Pinpoint the cell where the given text exists, returning its (X, Y) midpoint coordinate. 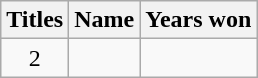
Titles (35, 20)
Years won (198, 20)
Name (104, 20)
2 (35, 58)
